Identify which cell holds the provided text, then report its (X, Y) central coordinate. 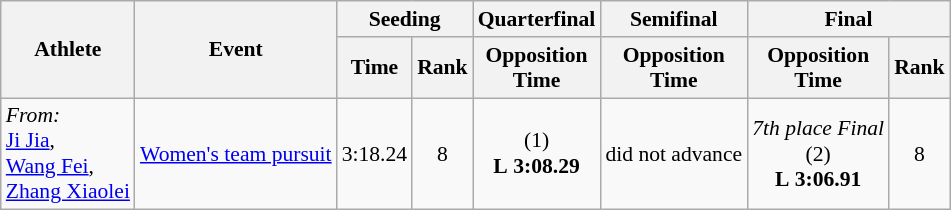
7th place Final (2)L 3:06.91 (818, 154)
Semifinal (674, 19)
Final (848, 19)
(1)L 3:08.29 (537, 154)
Quarterfinal (537, 19)
Time (374, 68)
Event (236, 50)
3:18.24 (374, 154)
Seeding (405, 19)
From: Ji Jia,Wang Fei,Zhang Xiaolei (68, 154)
did not advance (674, 154)
Women's team pursuit (236, 154)
Athlete (68, 50)
